Find where the given text appears and provide that cell's center as [X, Y] coordinate. 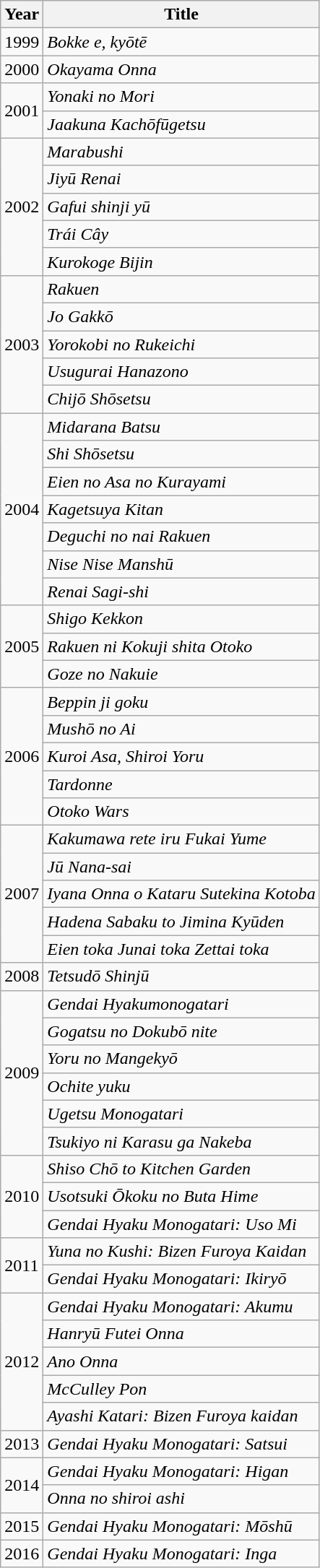
Gogatsu no Dokubō nite [181, 1031]
Jo Gakkō [181, 316]
2014 [22, 1485]
Gendai Hyaku Monogatari: Satsui [181, 1444]
Gendai Hyaku Monogatari: Akumu [181, 1307]
Midarana Batsu [181, 427]
Gendai Hyaku Monogatari: Uso Mi [181, 1224]
Gendai Hyaku Monogatari: Mōshū [181, 1526]
2003 [22, 344]
Okayama Onna [181, 69]
Shiso Chō to Kitchen Garden [181, 1169]
2011 [22, 1265]
Hanryū Futei Onna [181, 1334]
Usugurai Hanazono [181, 372]
Usotsuki Ōkoku no Buta Hime [181, 1196]
Jiyū Renai [181, 179]
Gendai Hyakumonogatari [181, 1004]
Gendai Hyaku Monogatari: Higan [181, 1471]
McCulley Pon [181, 1389]
Kagetsuya Kitan [181, 509]
2016 [22, 1554]
Bokke e, kyōtē [181, 42]
Rakuen ni Kokuji shita Otoko [181, 646]
2000 [22, 69]
2008 [22, 976]
2006 [22, 756]
Beppin ji goku [181, 701]
2015 [22, 1526]
Year [22, 14]
Ugetsu Monogatari [181, 1114]
2010 [22, 1196]
Renai Sagi-shi [181, 592]
Kakumawa rete iru Fukai Yume [181, 839]
Chijō Shōsetsu [181, 399]
Kuroi Asa, Shiroi Yoru [181, 756]
Tsukiyo ni Karasu ga Nakeba [181, 1141]
Gendai Hyaku Monogatari: Inga [181, 1554]
Iyana Onna o Kataru Sutekina Kotoba [181, 894]
Marabushi [181, 152]
Shi Shōsetsu [181, 454]
Kurokoge Bijin [181, 261]
Eien no Asa no Kurayami [181, 482]
Gendai Hyaku Monogatari: Ikiryō [181, 1279]
2001 [22, 111]
2007 [22, 894]
2009 [22, 1073]
Trái Cây [181, 234]
2004 [22, 509]
Yorokobi no Rukeichi [181, 345]
Deguchi no nai Rakuen [181, 537]
Otoko Wars [181, 812]
Nise Nise Manshū [181, 564]
Jū Nana-sai [181, 867]
Yoru no Mangekyō [181, 1059]
Ochite yuku [181, 1086]
Jaakuna Kachōfūgetsu [181, 124]
Ayashi Katari: Bizen Furoya kaidan [181, 1416]
Ano Onna [181, 1361]
Tardonne [181, 784]
Eien toka Junai toka Zettai toka [181, 949]
Hadena Sabaku to Jimina Kyūden [181, 922]
Tetsudō Shinjū [181, 976]
2012 [22, 1361]
Title [181, 14]
Yuna no Kushi: Bizen Furoya Kaidan [181, 1252]
Onna no shiroi ashi [181, 1499]
2002 [22, 207]
Goze no Nakuie [181, 674]
Yonaki no Mori [181, 97]
Rakuen [181, 289]
Shigo Kekkon [181, 619]
2013 [22, 1444]
2005 [22, 646]
Mushō no Ai [181, 729]
Gafui shinji yū [181, 207]
1999 [22, 42]
